For the text-containing cell, return its midpoint in (x, y) coordinate format. 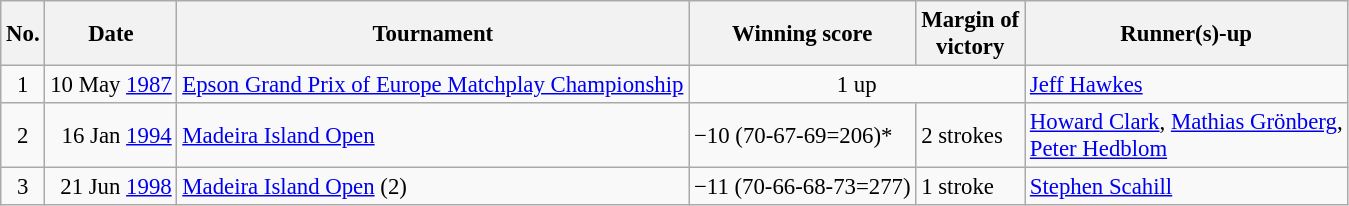
−11 (70-66-68-73=277) (802, 187)
16 Jan 1994 (111, 136)
Madeira Island Open (433, 136)
1 stroke (970, 187)
3 (23, 187)
21 Jun 1998 (111, 187)
1 (23, 85)
Winning score (802, 34)
Stephen Scahill (1186, 187)
Tournament (433, 34)
Howard Clark, Mathias Grönberg, Peter Hedblom (1186, 136)
Epson Grand Prix of Europe Matchplay Championship (433, 85)
No. (23, 34)
Margin ofvictory (970, 34)
Madeira Island Open (2) (433, 187)
Runner(s)-up (1186, 34)
10 May 1987 (111, 85)
1 up (857, 85)
2 (23, 136)
−10 (70-67-69=206)* (802, 136)
Date (111, 34)
Jeff Hawkes (1186, 85)
2 strokes (970, 136)
